Pinpoint the cell where the given text exists, returning its [X, Y] midpoint coordinate. 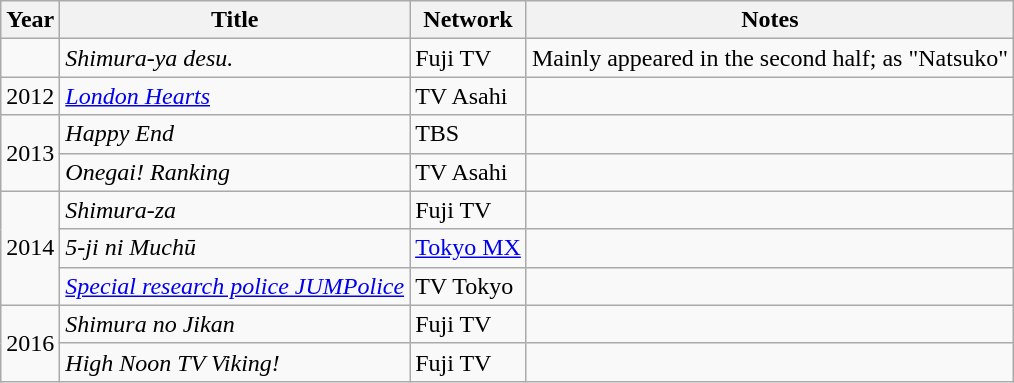
5-ji ni Muchū [235, 248]
Title [235, 20]
TBS [468, 134]
Onegai! Ranking [235, 172]
TV Tokyo [468, 286]
Happy End [235, 134]
Shimura-za [235, 210]
2012 [30, 96]
Year [30, 20]
Shimura-ya desu. [235, 58]
Notes [770, 20]
2016 [30, 343]
Network [468, 20]
2014 [30, 248]
Shimura no Jikan [235, 324]
Special research police JUMPolice [235, 286]
2013 [30, 153]
Tokyo MX [468, 248]
Mainly appeared in the second half; as "Natsuko" [770, 58]
London Hearts [235, 96]
High Noon TV Viking! [235, 362]
